Search for the cell housing the specified text and yield its [X, Y] center coordinate. 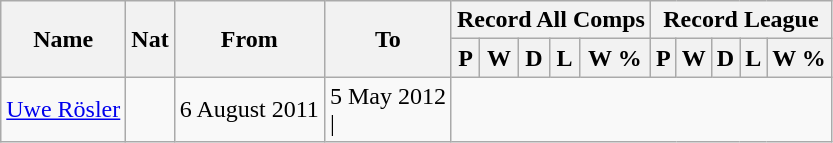
Uwe Rösler [64, 110]
Record League [740, 20]
To [388, 39]
5 May 2012| [388, 110]
From [249, 39]
Name [64, 39]
6 August 2011 [249, 110]
Record All Comps [550, 20]
Nat [150, 39]
